Scan for the cell matching the given text and deliver its [X, Y] coordinate at center. 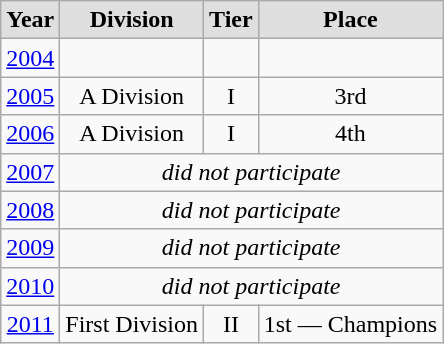
2007 [30, 172]
2005 [30, 96]
2011 [30, 324]
II [232, 324]
2009 [30, 248]
4th [350, 134]
Year [30, 20]
2004 [30, 58]
1st — Champions [350, 324]
2008 [30, 210]
3rd [350, 96]
2010 [30, 286]
Division [132, 20]
2006 [30, 134]
Place [350, 20]
Tier [232, 20]
First Division [132, 324]
